Search for the cell housing the specified text and yield its [X, Y] center coordinate. 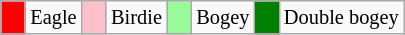
Eagle [53, 17]
Bogey [222, 17]
Double bogey [342, 17]
Birdie [136, 17]
